For the text-containing cell, return its midpoint in (X, Y) coordinate format. 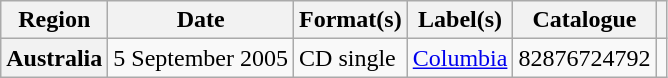
5 September 2005 (201, 58)
Region (54, 20)
Columbia (460, 58)
CD single (351, 58)
Australia (54, 58)
Label(s) (460, 20)
Date (201, 20)
Format(s) (351, 20)
Catalogue (584, 20)
82876724792 (584, 58)
